Search for the cell housing the specified text and yield its [x, y] center coordinate. 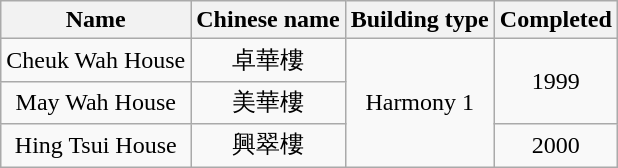
Hing Tsui House [96, 146]
Harmony 1 [420, 103]
Completed [556, 20]
Name [96, 20]
May Wah House [96, 102]
美華樓 [268, 102]
1999 [556, 82]
興翠樓 [268, 146]
Cheuk Wah House [96, 60]
2000 [556, 146]
卓華樓 [268, 60]
Building type [420, 20]
Chinese name [268, 20]
